Determine the (X, Y) coordinate at the center of the cell enclosing the given text.  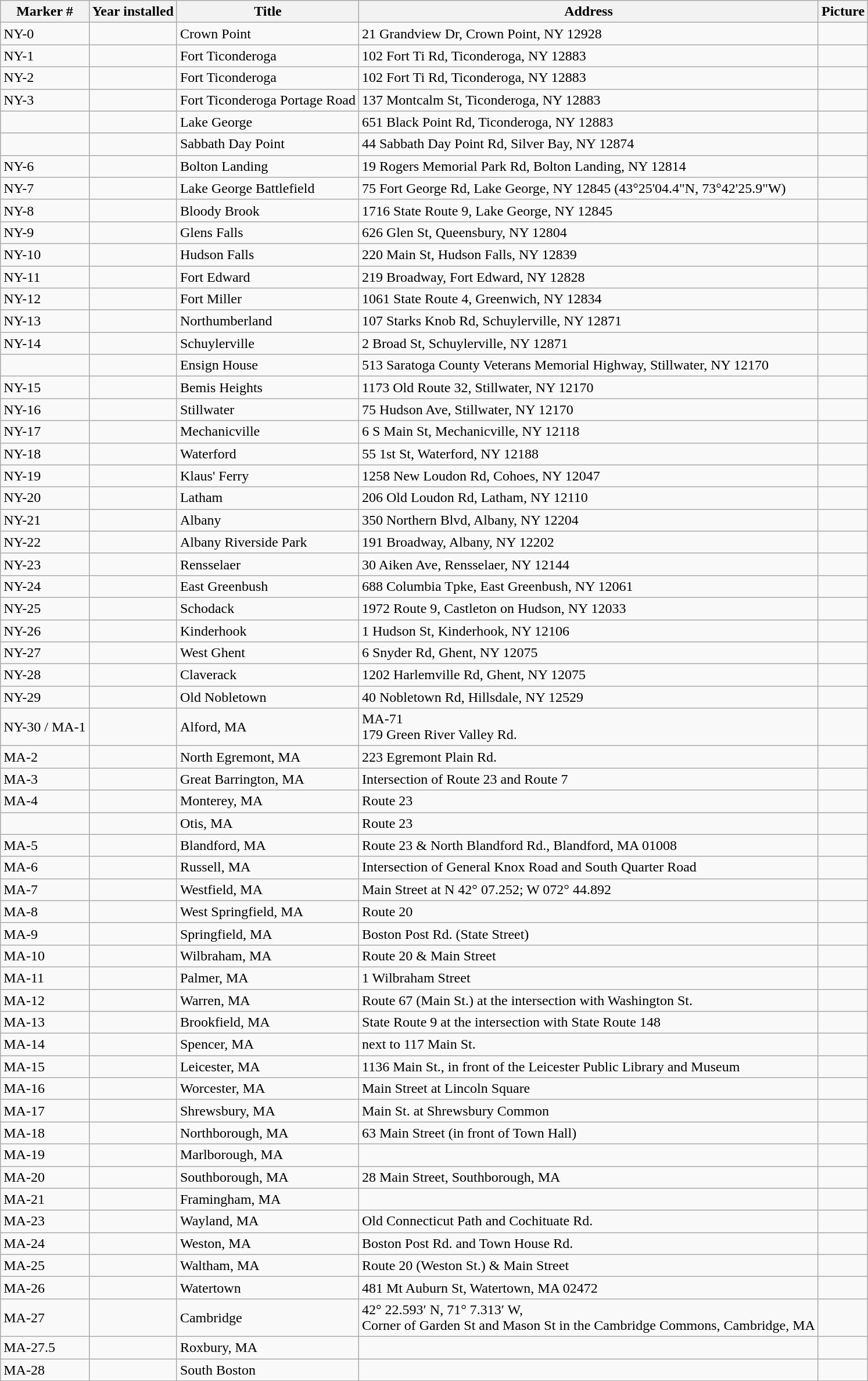
NY-9 (45, 232)
NY-30 / MA-1 (45, 727)
NY-22 (45, 542)
MA-4 (45, 801)
NY-17 (45, 432)
MA-28 (45, 1369)
Northumberland (267, 321)
350 Northern Blvd, Albany, NY 12204 (588, 520)
1258 New Loudon Rd, Cohoes, NY 12047 (588, 476)
Old Connecticut Path and Cochituate Rd. (588, 1221)
MA-10 (45, 956)
Leicester, MA (267, 1067)
MA-16 (45, 1089)
NY-6 (45, 166)
MA-9 (45, 934)
North Egremont, MA (267, 757)
Albany Riverside Park (267, 542)
NY-14 (45, 343)
NY-15 (45, 388)
Springfield, MA (267, 934)
MA-71179 Green River Valley Rd. (588, 727)
Route 20 (Weston St.) & Main Street (588, 1265)
1061 State Route 4, Greenwich, NY 12834 (588, 299)
Latham (267, 498)
30 Aiken Ave, Rensselaer, NY 12144 (588, 564)
Bolton Landing (267, 166)
Cambridge (267, 1318)
Palmer, MA (267, 978)
Otis, MA (267, 823)
MA-8 (45, 912)
next to 117 Main St. (588, 1045)
220 Main St, Hudson Falls, NY 12839 (588, 254)
Lake George (267, 122)
Fort Ticonderoga Portage Road (267, 100)
Route 20 & Main Street (588, 956)
MA-25 (45, 1265)
Southborough, MA (267, 1177)
NY-12 (45, 299)
MA-24 (45, 1243)
1972 Route 9, Castleton on Hudson, NY 12033 (588, 608)
State Route 9 at the intersection with State Route 148 (588, 1023)
NY-1 (45, 56)
Bloody Brook (267, 210)
MA-26 (45, 1287)
NY-26 (45, 630)
NY-27 (45, 653)
NY-3 (45, 100)
137 Montcalm St, Ticonderoga, NY 12883 (588, 100)
1 Wilbraham Street (588, 978)
Route 20 (588, 912)
Alford, MA (267, 727)
MA-6 (45, 867)
513 Saratoga County Veterans Memorial Highway, Stillwater, NY 12170 (588, 365)
1173 Old Route 32, Stillwater, NY 12170 (588, 388)
MA-27 (45, 1318)
Route 23 & North Blandford Rd., Blandford, MA 01008 (588, 845)
MA-17 (45, 1111)
Marker # (45, 12)
63 Main Street (in front of Town Hall) (588, 1133)
Hudson Falls (267, 254)
MA-3 (45, 779)
191 Broadway, Albany, NY 12202 (588, 542)
651 Black Point Rd, Ticonderoga, NY 12883 (588, 122)
Russell, MA (267, 867)
MA-15 (45, 1067)
Rensselaer (267, 564)
223 Egremont Plain Rd. (588, 757)
Great Barrington, MA (267, 779)
Albany (267, 520)
28 Main Street, Southborough, MA (588, 1177)
Crown Point (267, 34)
Klaus' Ferry (267, 476)
MA-2 (45, 757)
Wayland, MA (267, 1221)
Stillwater (267, 410)
Title (267, 12)
NY-11 (45, 277)
Boston Post Rd. and Town House Rd. (588, 1243)
Intersection of Route 23 and Route 7 (588, 779)
75 Hudson Ave, Stillwater, NY 12170 (588, 410)
Main Street at N 42° 07.252; W 072° 44.892 (588, 889)
NY-10 (45, 254)
40 Nobletown Rd, Hillsdale, NY 12529 (588, 697)
Waterford (267, 454)
MA-12 (45, 1000)
6 S Main St, Mechanicville, NY 12118 (588, 432)
219 Broadway, Fort Edward, NY 12828 (588, 277)
Framingham, MA (267, 1199)
Watertown (267, 1287)
NY-23 (45, 564)
19 Rogers Memorial Park Rd, Bolton Landing, NY 12814 (588, 166)
Bemis Heights (267, 388)
Blandford, MA (267, 845)
MA-23 (45, 1221)
NY-2 (45, 78)
206 Old Loudon Rd, Latham, NY 12110 (588, 498)
East Greenbush (267, 586)
2 Broad St, Schuylerville, NY 12871 (588, 343)
NY-29 (45, 697)
21 Grandview Dr, Crown Point, NY 12928 (588, 34)
Ensign House (267, 365)
Boston Post Rd. (State Street) (588, 934)
MA-20 (45, 1177)
Year installed (132, 12)
481 Mt Auburn St, Watertown, MA 02472 (588, 1287)
107 Starks Knob Rd, Schuylerville, NY 12871 (588, 321)
Kinderhook (267, 630)
6 Snyder Rd, Ghent, NY 12075 (588, 653)
Waltham, MA (267, 1265)
1 Hudson St, Kinderhook, NY 12106 (588, 630)
Main Street at Lincoln Square (588, 1089)
NY-7 (45, 188)
688 Columbia Tpke, East Greenbush, NY 12061 (588, 586)
Route 67 (Main St.) at the intersection with Washington St. (588, 1000)
Schuylerville (267, 343)
Intersection of General Knox Road and South Quarter Road (588, 867)
Claverack (267, 675)
Weston, MA (267, 1243)
Fort Miller (267, 299)
42° 22.593′ N, 71° 7.313′ W,Corner of Garden St and Mason St in the Cambridge Commons, Cambridge, MA (588, 1318)
55 1st St, Waterford, NY 12188 (588, 454)
West Springfield, MA (267, 912)
NY-25 (45, 608)
NY-0 (45, 34)
Old Nobletown (267, 697)
Fort Edward (267, 277)
Main St. at Shrewsbury Common (588, 1111)
Brookfield, MA (267, 1023)
Warren, MA (267, 1000)
NY-8 (45, 210)
NY-20 (45, 498)
Marlborough, MA (267, 1155)
Worcester, MA (267, 1089)
Wilbraham, MA (267, 956)
Picture (842, 12)
1202 Harlemville Rd, Ghent, NY 12075 (588, 675)
1716 State Route 9, Lake George, NY 12845 (588, 210)
NY-19 (45, 476)
South Boston (267, 1369)
NY-18 (45, 454)
MA-7 (45, 889)
NY-21 (45, 520)
626 Glen St, Queensbury, NY 12804 (588, 232)
Address (588, 12)
Schodack (267, 608)
Shrewsbury, MA (267, 1111)
Westfield, MA (267, 889)
75 Fort George Rd, Lake George, NY 12845 (43°25'04.4"N, 73°42'25.9"W) (588, 188)
Roxbury, MA (267, 1347)
Lake George Battlefield (267, 188)
1136 Main St., in front of the Leicester Public Library and Museum (588, 1067)
NY-16 (45, 410)
MA-18 (45, 1133)
NY-24 (45, 586)
44 Sabbath Day Point Rd, Silver Bay, NY 12874 (588, 144)
MA-11 (45, 978)
NY-13 (45, 321)
NY-28 (45, 675)
Sabbath Day Point (267, 144)
Monterey, MA (267, 801)
MA-19 (45, 1155)
MA-14 (45, 1045)
MA-13 (45, 1023)
Mechanicville (267, 432)
Northborough, MA (267, 1133)
West Ghent (267, 653)
MA-21 (45, 1199)
MA-5 (45, 845)
Glens Falls (267, 232)
Spencer, MA (267, 1045)
MA-27.5 (45, 1347)
